Provide the (x, y) coordinate of the cell's center where the given text is located.  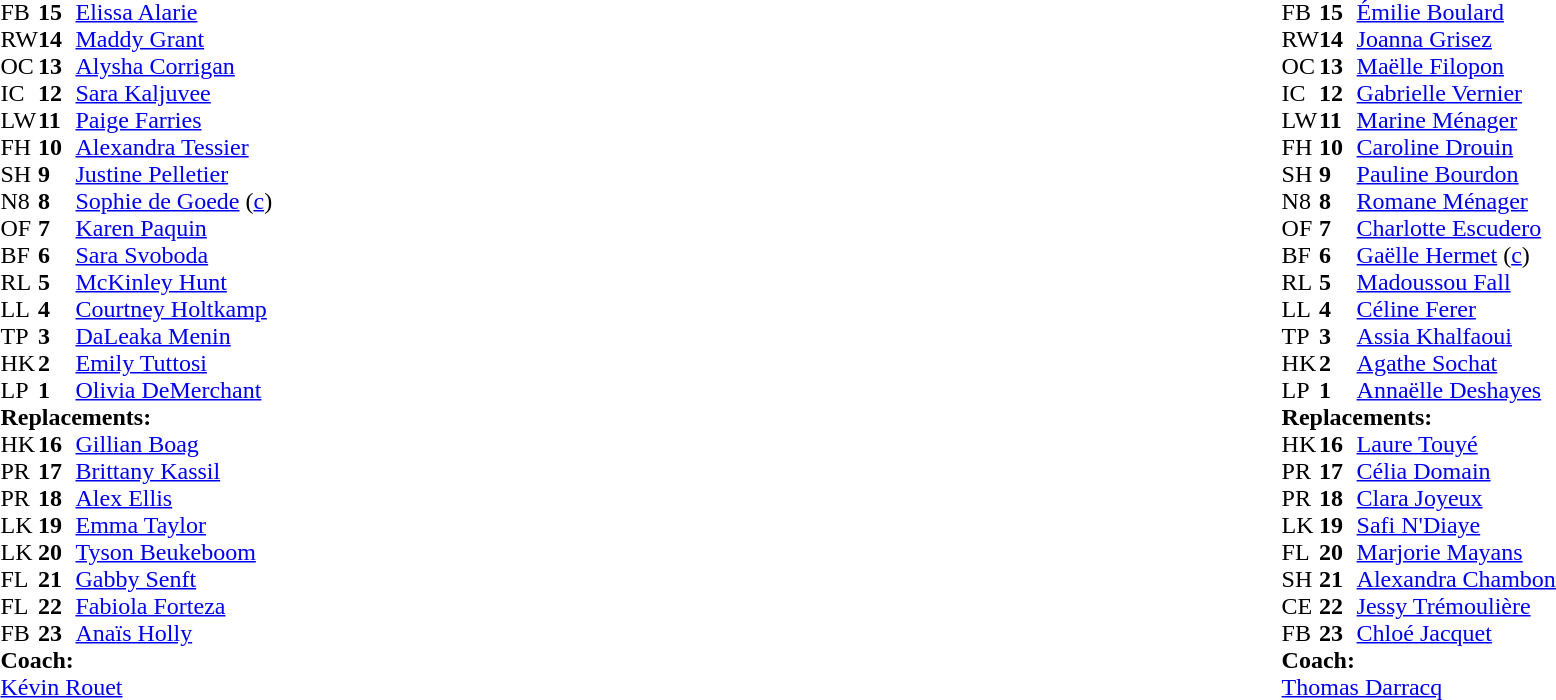
Caroline Drouin (1456, 148)
Jessy Trémoulière (1456, 606)
Sophie de Goede (c) (174, 202)
Gabby Senft (174, 580)
Emma Taylor (174, 526)
Céline Ferer (1456, 310)
Paige Farries (174, 120)
Alysha Corrigan (174, 66)
Joanna Grisez (1456, 40)
Karen Paquin (174, 228)
Charlotte Escudero (1456, 228)
Brittany Kassil (174, 472)
Maddy Grant (174, 40)
Madoussou Fall (1456, 282)
Courtney Holtkamp (174, 310)
Marine Ménager (1456, 120)
Assia Khalfaoui (1456, 336)
Gillian Boag (174, 444)
Olivia DeMerchant (174, 390)
Gaëlle Hermet (c) (1456, 256)
Emily Tuttosi (174, 364)
CE (1301, 606)
Célia Domain (1456, 472)
Sara Kaljuvee (174, 94)
Fabiola Forteza (174, 606)
Laure Touyé (1456, 444)
Justine Pelletier (174, 174)
Chloé Jacquet (1456, 634)
Alex Ellis (174, 498)
Tyson Beukeboom (174, 552)
Romane Ménager (1456, 202)
Gabrielle Vernier (1456, 94)
Pauline Bourdon (1456, 174)
McKinley Hunt (174, 282)
Maëlle Filopon (1456, 66)
Safi N'Diaye (1456, 526)
Annaëlle Deshayes (1456, 390)
Alexandra Chambon (1456, 580)
Marjorie Mayans (1456, 552)
Alexandra Tessier (174, 148)
Clara Joyeux (1456, 498)
Anaïs Holly (174, 634)
Agathe Sochat (1456, 364)
DaLeaka Menin (174, 336)
Sara Svoboda (174, 256)
